Detect which cell encompasses the target text, then output its (X, Y) center coordinate. 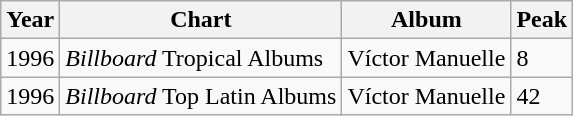
Billboard Top Latin Albums (201, 96)
8 (542, 58)
Peak (542, 20)
Album (426, 20)
Chart (201, 20)
Billboard Tropical Albums (201, 58)
42 (542, 96)
Year (30, 20)
